Return the [x, y] coordinate for the center point of the cell that contains the specified text.  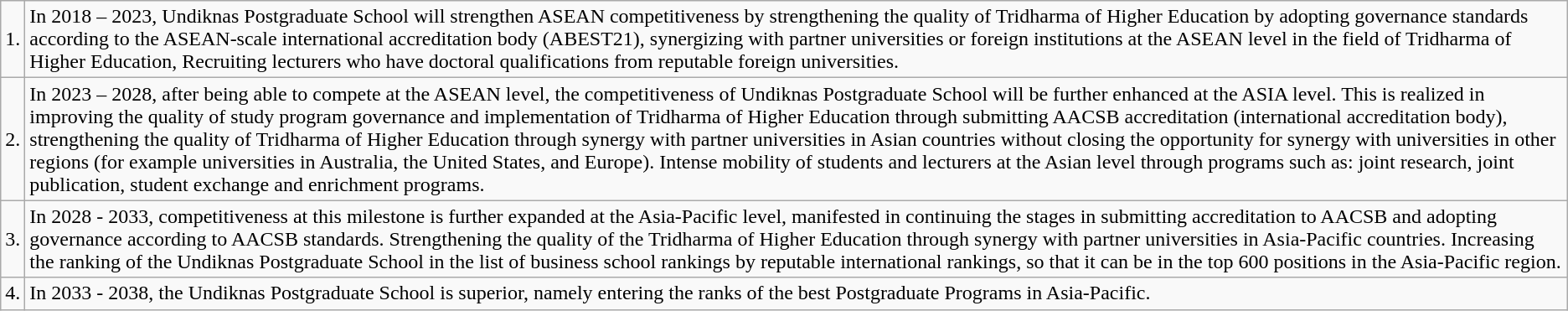
4. [13, 293]
3. [13, 239]
2. [13, 139]
In 2033 - 2038, the Undiknas Postgraduate School is superior, namely entering the ranks of the best Postgraduate Programs in Asia-Pacific. [796, 293]
1. [13, 39]
